Detect which cell encompasses the target text, then output its [x, y] center coordinate. 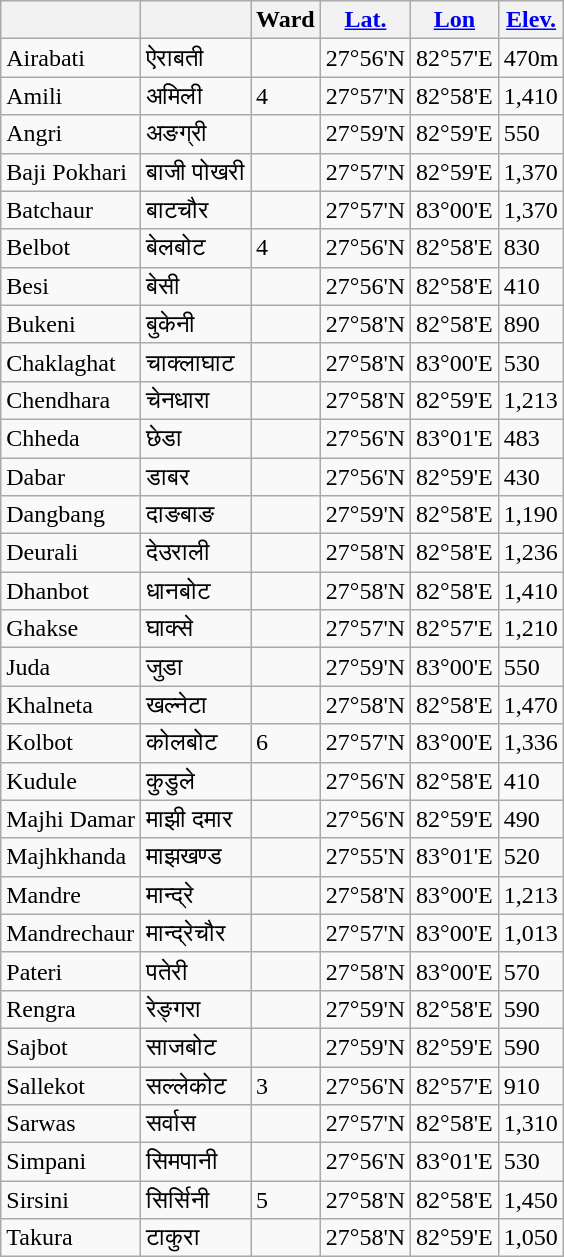
जुडा [195, 667]
मान्द्रेचौर [195, 933]
Takura [71, 1238]
5 [285, 1200]
छेडा [195, 438]
Khalneta [71, 705]
Batchaur [71, 210]
पतेरी [195, 971]
Chheda [71, 438]
अङग्री [195, 134]
सिमपानी [195, 1162]
बाजी पोखरी [195, 172]
Kolbot [71, 743]
1,310 [531, 1124]
1,013 [531, 933]
ऐराबती [195, 58]
6 [285, 743]
Sirsini [71, 1200]
Belbot [71, 248]
साजबोट [195, 1047]
470m [531, 58]
Dhanbot [71, 591]
Dangbang [71, 515]
खल्नेटा [195, 705]
Bukeni [71, 324]
Pateri [71, 971]
1,236 [531, 553]
Ward [285, 20]
कोलबोट [195, 743]
डाबर [195, 477]
सर्वास [195, 1124]
490 [531, 819]
Sajbot [71, 1047]
483 [531, 438]
बेसी [195, 286]
Amili [71, 96]
Chaklaghat [71, 362]
Kudule [71, 781]
धानबोट [195, 591]
830 [531, 248]
Dabar [71, 477]
घाक्से [195, 629]
1,190 [531, 515]
3 [285, 1085]
890 [531, 324]
सिर्सिनी [195, 1200]
430 [531, 477]
520 [531, 857]
Juda [71, 667]
चेनधारा [195, 400]
बाटचौर [195, 210]
Ghakse [71, 629]
दाङबाङ [195, 515]
रेङ्गरा [195, 1009]
910 [531, 1085]
Mandre [71, 895]
Sallekot [71, 1085]
1,050 [531, 1238]
1,210 [531, 629]
Lon [455, 20]
Airabati [71, 58]
Rengra [71, 1009]
सल्लेकोट [195, 1085]
27°55'N [365, 857]
Baji Pokhari [71, 172]
देउराली [195, 553]
Deurali [71, 553]
मान्द्रे [195, 895]
Mandrechaur [71, 933]
कुडुले [195, 781]
Chendhara [71, 400]
बेलबोट [195, 248]
1,450 [531, 1200]
Majhkhanda [71, 857]
Angri [71, 134]
Simpani [71, 1162]
Sarwas [71, 1124]
अमिली [195, 96]
570 [531, 971]
माझी दमार [195, 819]
चाक्लाघाट [195, 362]
Besi [71, 286]
Elev. [531, 20]
माझखण्ड [195, 857]
1,336 [531, 743]
Lat. [365, 20]
टाकुरा [195, 1238]
Majhi Damar [71, 819]
1,470 [531, 705]
बुकेनी [195, 324]
